Extract the [X, Y] coordinate from the center of the cell holding the provided text.  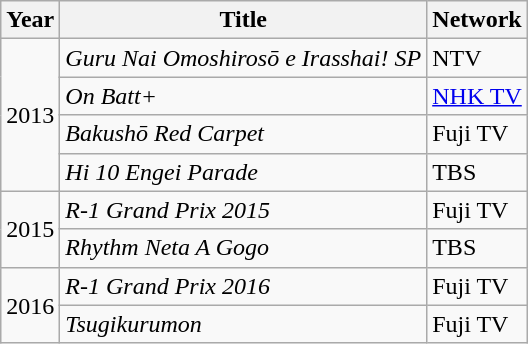
Network [478, 20]
Rhythm Neta A Gogo [244, 248]
Tsugikurumon [244, 324]
R-1 Grand Prix 2016 [244, 286]
On Batt+ [244, 96]
Hi 10 Engei Parade [244, 172]
2015 [30, 229]
Year [30, 20]
NTV [478, 58]
2013 [30, 115]
NHK TV [478, 96]
R-1 Grand Prix 2015 [244, 210]
Guru Nai Omoshirosō e Irasshai! SP [244, 58]
Bakushō Red Carpet [244, 134]
2016 [30, 305]
Title [244, 20]
